Provide the (x, y) coordinate of the cell's center where the given text is located.  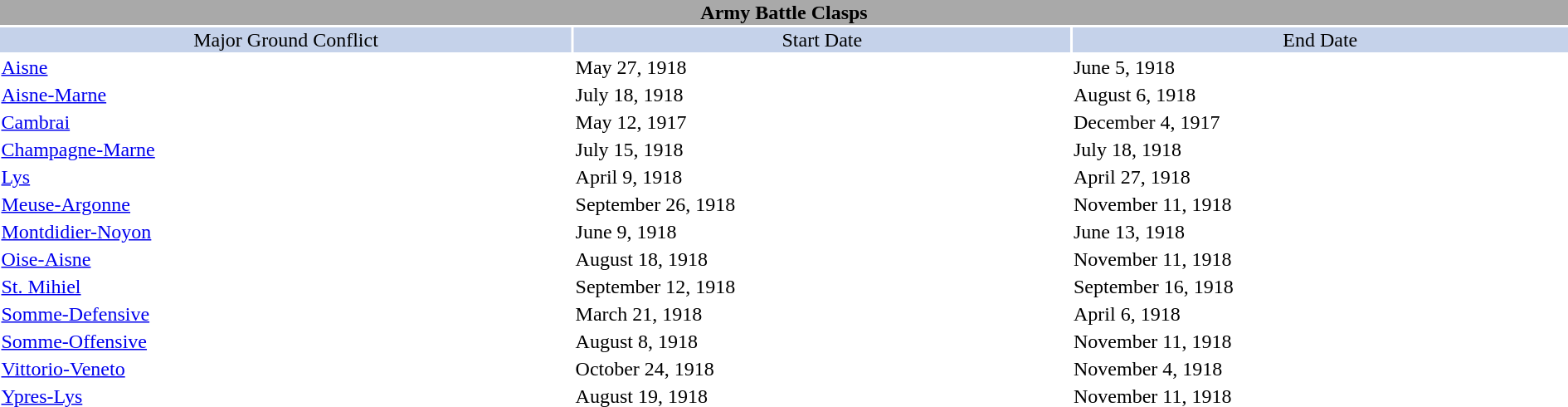
August 8, 1918 (821, 341)
December 4, 1917 (1321, 122)
Major Ground Conflict (285, 40)
Oise-Aisne (285, 259)
September 12, 1918 (821, 287)
Cambrai (285, 122)
October 24, 1918 (821, 369)
Start Date (821, 40)
April 27, 1918 (1321, 177)
Somme-Offensive (285, 341)
June 9, 1918 (821, 232)
November 4, 1918 (1321, 369)
Meuse-Argonne (285, 204)
Lys (285, 177)
March 21, 1918 (821, 314)
Montdidier-Noyon (285, 232)
May 12, 1917 (821, 122)
St. Mihiel (285, 287)
July 15, 1918 (821, 150)
April 6, 1918 (1321, 314)
September 26, 1918 (821, 204)
Champagne-Marne (285, 150)
End Date (1321, 40)
Aisne (285, 67)
Somme-Defensive (285, 314)
September 16, 1918 (1321, 287)
August 18, 1918 (821, 259)
April 9, 1918 (821, 177)
August 6, 1918 (1321, 95)
May 27, 1918 (821, 67)
Aisne-Marne (285, 95)
Army Battle Clasps (784, 12)
June 5, 1918 (1321, 67)
Vittorio-Veneto (285, 369)
June 13, 1918 (1321, 232)
